Return the [X, Y] coordinate for the center point of the cell that contains the specified text.  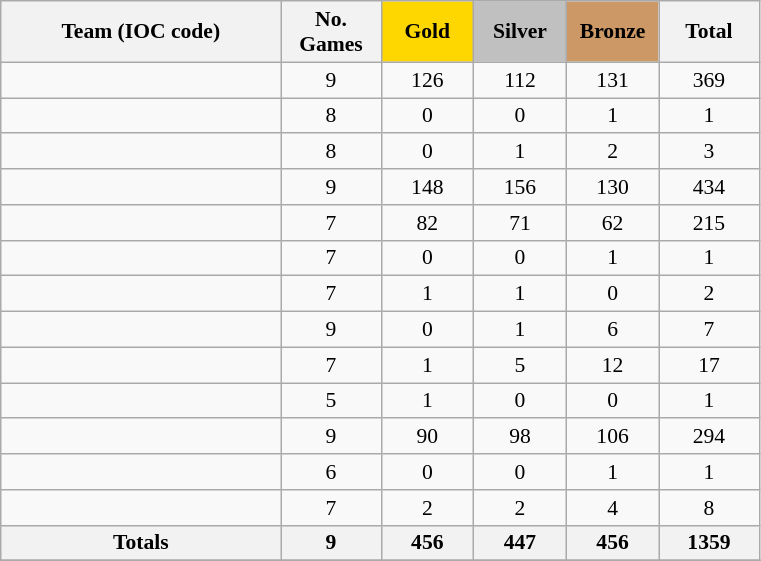
156 [520, 187]
No. Games [331, 32]
131 [612, 80]
62 [612, 222]
126 [428, 80]
148 [428, 187]
98 [520, 436]
Bronze [612, 32]
Team (IOC code) [141, 32]
130 [612, 187]
Silver [520, 32]
106 [612, 436]
447 [520, 543]
1359 [709, 543]
294 [709, 436]
3 [709, 151]
Total [709, 32]
434 [709, 187]
Gold [428, 32]
82 [428, 222]
4 [612, 507]
17 [709, 365]
71 [520, 222]
112 [520, 80]
12 [612, 365]
90 [428, 436]
Totals [141, 543]
215 [709, 222]
369 [709, 80]
